Detect which cell encompasses the target text, then output its [X, Y] center coordinate. 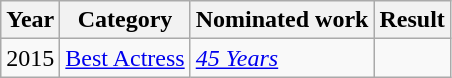
2015 [30, 58]
Best Actress [125, 58]
Nominated work [282, 20]
45 Years [282, 58]
Result [412, 20]
Category [125, 20]
Year [30, 20]
